Output the (X, Y) coordinate of the center of the cell containing the given text.  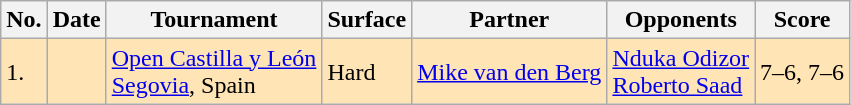
Date (76, 20)
No. (24, 20)
Surface (367, 20)
Opponents (681, 20)
Score (802, 20)
Hard (367, 72)
7–6, 7–6 (802, 72)
Partner (510, 20)
Mike van den Berg (510, 72)
1. (24, 72)
Open Castilla y LeónSegovia, Spain (214, 72)
Nduka Odizor Roberto Saad (681, 72)
Tournament (214, 20)
